Provide the [X, Y] coordinate of the cell's center where the given text is located.  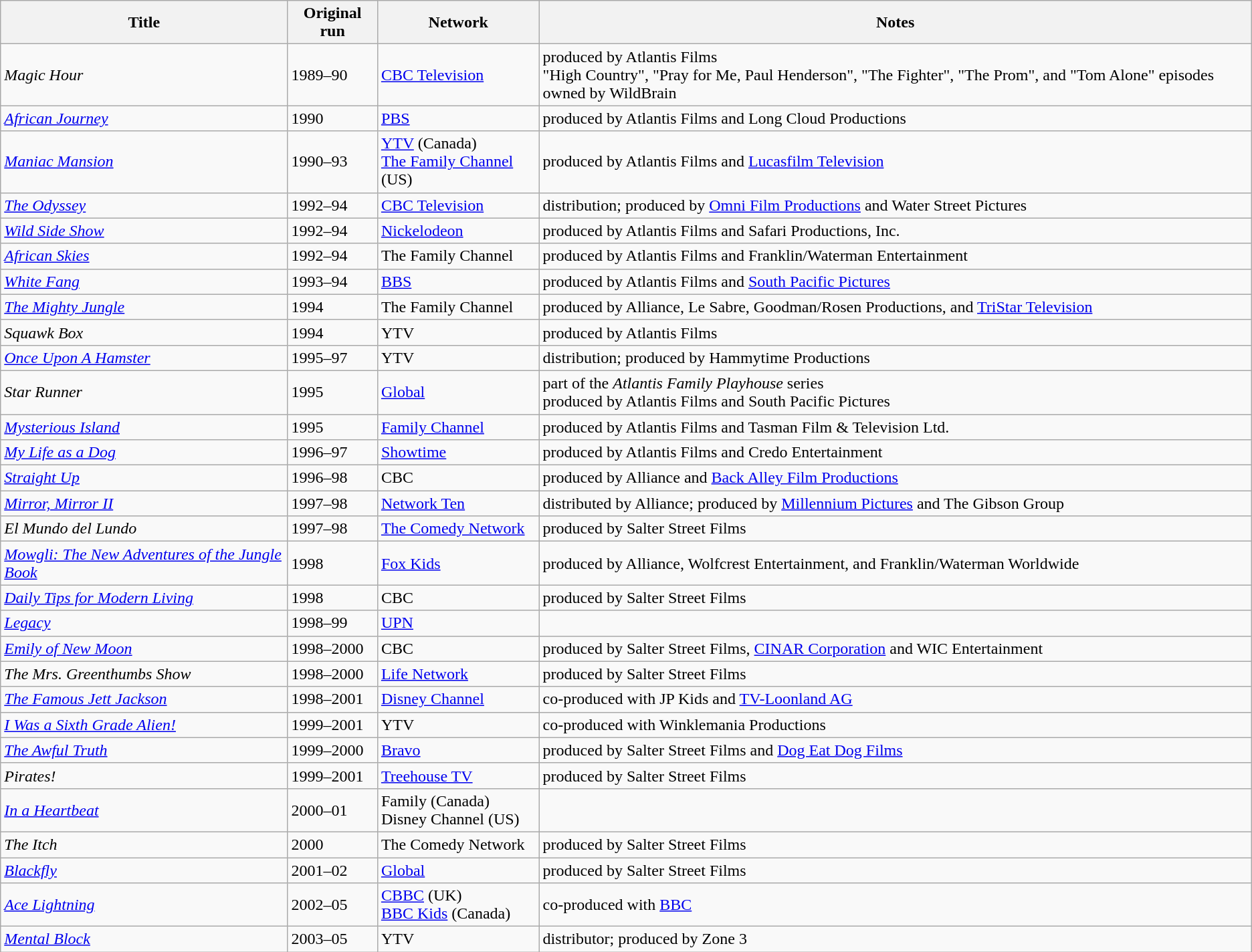
Wild Side Show [144, 231]
2003–05 [333, 939]
UPN [458, 623]
PBS [458, 118]
1998–99 [333, 623]
1996–97 [333, 453]
Ace Lightning [144, 905]
Mysterious Island [144, 427]
The Famous Jett Jackson [144, 699]
produced by Atlantis Films and Safari Productions, Inc. [895, 231]
1990–93 [333, 162]
1993–94 [333, 281]
distributor; produced by Zone 3 [895, 939]
The Odyssey [144, 205]
produced by Salter Street Films, CINAR Corporation and WIC Entertainment [895, 648]
African Journey [144, 118]
YTV (Canada)The Family Channel (US) [458, 162]
produced by Alliance, Wolfcrest Entertainment, and Franklin/Waterman Worldwide [895, 563]
Notes [895, 23]
The Itch [144, 844]
co-produced with BBC [895, 905]
Mowgli: The New Adventures of the Jungle Book [144, 563]
1989–90 [333, 75]
1996–98 [333, 478]
Showtime [458, 453]
BBS [458, 281]
2001–02 [333, 870]
part of the Atlantis Family Playhouse seriesproduced by Atlantis Films and South Pacific Pictures [895, 392]
2000 [333, 844]
Life Network [458, 674]
Emily of New Moon [144, 648]
Network Ten [458, 503]
produced by Atlantis Films and Franklin/Waterman Entertainment [895, 256]
Maniac Mansion [144, 162]
Once Upon A Hamster [144, 358]
Legacy [144, 623]
Mirror, Mirror II [144, 503]
Disney Channel [458, 699]
2002–05 [333, 905]
The Mrs. Greenthumbs Show [144, 674]
White Fang [144, 281]
Squawk Box [144, 332]
Network [458, 23]
The Mighty Jungle [144, 307]
produced by Alliance, Le Sabre, Goodman/Rosen Productions, and TriStar Television [895, 307]
distribution; produced by Omni Film Productions and Water Street Pictures [895, 205]
Family (Canada)Disney Channel (US) [458, 810]
Blackfly [144, 870]
produced by Alliance and Back Alley Film Productions [895, 478]
Family Channel [458, 427]
produced by Atlantis Films and Long Cloud Productions [895, 118]
Bravo [458, 750]
1990 [333, 118]
Nickelodeon [458, 231]
produced by Atlantis Films and Lucasfilm Television [895, 162]
Fox Kids [458, 563]
Title [144, 23]
produced by Atlantis Films and Tasman Film & Television Ltd. [895, 427]
In a Heartbeat [144, 810]
produced by Salter Street Films and Dog Eat Dog Films [895, 750]
1999–2000 [333, 750]
CBBC (UK)BBC Kids (Canada) [458, 905]
The Awful Truth [144, 750]
Original run [333, 23]
produced by Atlantis Films [895, 332]
produced by Atlantis Films and Credo Entertainment [895, 453]
I Was a Sixth Grade Alien! [144, 725]
Treehouse TV [458, 776]
co-produced with JP Kids and TV-Loonland AG [895, 699]
produced by Atlantis Films"High Country", "Pray for Me, Paul Henderson", "The Fighter", "The Prom", and "Tom Alone" episodes owned by WildBrain [895, 75]
produced by Atlantis Films and South Pacific Pictures [895, 281]
Mental Block [144, 939]
distributed by Alliance; produced by Millennium Pictures and The Gibson Group [895, 503]
Star Runner [144, 392]
El Mundo del Lundo [144, 529]
My Life as a Dog [144, 453]
Straight Up [144, 478]
African Skies [144, 256]
1995–97 [333, 358]
2000–01 [333, 810]
co-produced with Winklemania Productions [895, 725]
Pirates! [144, 776]
Magic Hour [144, 75]
distribution; produced by Hammytime Productions [895, 358]
Daily Tips for Modern Living [144, 598]
1998–2001 [333, 699]
